Pinpoint the cell where the given text exists, returning its (x, y) midpoint coordinate. 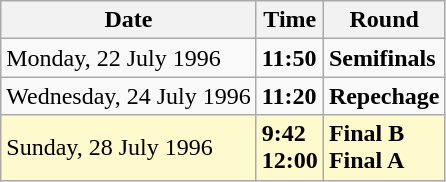
11:50 (290, 58)
Monday, 22 July 1996 (129, 58)
Final BFinal A (384, 148)
Sunday, 28 July 1996 (129, 148)
Semifinals (384, 58)
Time (290, 20)
9:4212:00 (290, 148)
11:20 (290, 96)
Round (384, 20)
Date (129, 20)
Repechage (384, 96)
Wednesday, 24 July 1996 (129, 96)
